Provide the (X, Y) coordinate of the cell's center where the given text is located.  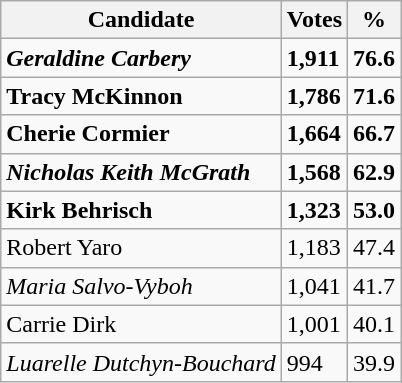
Candidate (142, 20)
Votes (314, 20)
1,001 (314, 324)
Nicholas Keith McGrath (142, 172)
53.0 (374, 210)
62.9 (374, 172)
Robert Yaro (142, 248)
41.7 (374, 286)
1,041 (314, 286)
Kirk Behrisch (142, 210)
1,786 (314, 96)
76.6 (374, 58)
Carrie Dirk (142, 324)
% (374, 20)
1,323 (314, 210)
Cherie Cormier (142, 134)
Luarelle Dutchyn-Bouchard (142, 362)
1,568 (314, 172)
40.1 (374, 324)
71.6 (374, 96)
39.9 (374, 362)
Tracy McKinnon (142, 96)
994 (314, 362)
Maria Salvo-Vyboh (142, 286)
Geraldine Carbery (142, 58)
66.7 (374, 134)
47.4 (374, 248)
1,183 (314, 248)
1,911 (314, 58)
1,664 (314, 134)
